Return the (x, y) coordinate for the center point of the cell that contains the specified text.  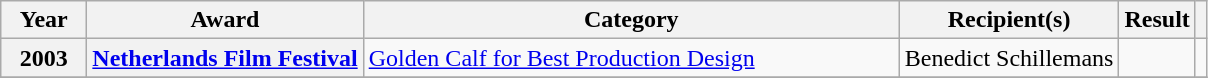
2003 (44, 58)
Year (44, 20)
Golden Calf for Best Production Design (631, 58)
Category (631, 20)
Benedict Schillemans (1009, 58)
Netherlands Film Festival (225, 58)
Recipient(s) (1009, 20)
Result (1157, 20)
Award (225, 20)
